Find where the given text appears and provide that cell's center as (X, Y) coordinate. 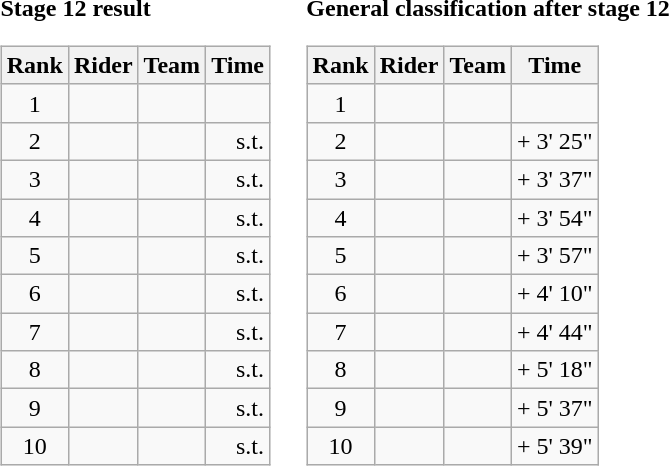
+ 5' 39" (554, 446)
+ 5' 18" (554, 370)
+ 3' 57" (554, 256)
+ 3' 25" (554, 141)
+ 5' 37" (554, 408)
+ 3' 54" (554, 217)
+ 4' 10" (554, 294)
+ 3' 37" (554, 179)
+ 4' 44" (554, 332)
